From the cell containing the given text, extract its center point as [x, y] coordinate. 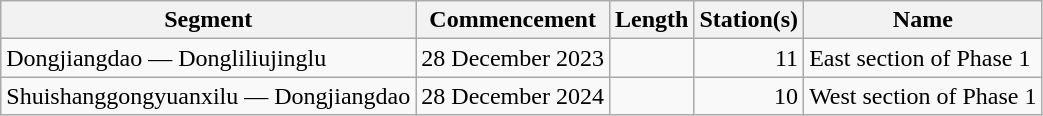
West section of Phase 1 [923, 96]
Commencement [513, 20]
Segment [208, 20]
Station(s) [749, 20]
10 [749, 96]
Name [923, 20]
Dongjiangdao — Dongliliujinglu [208, 58]
11 [749, 58]
28 December 2024 [513, 96]
East section of Phase 1 [923, 58]
28 December 2023 [513, 58]
Length [651, 20]
Shuishanggongyuanxilu — Dongjiangdao [208, 96]
